Capture the cell that displays the provided text and extract its (X, Y) central coordinate. 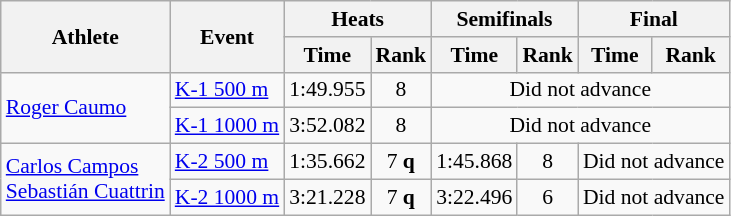
Roger Caumo (86, 108)
Semifinals (504, 19)
K-2 500 m (227, 162)
1:45.868 (474, 162)
Heats (358, 19)
Event (227, 36)
3:21.228 (327, 197)
1:49.955 (327, 90)
1:35.662 (327, 162)
K-2 1000 m (227, 197)
Final (654, 19)
3:52.082 (327, 126)
K-1 1000 m (227, 126)
6 (548, 197)
3:22.496 (474, 197)
Carlos CamposSebastián Cuattrin (86, 180)
K-1 500 m (227, 90)
Athlete (86, 36)
